Extract the [X, Y] coordinate from the center of the cell holding the provided text.  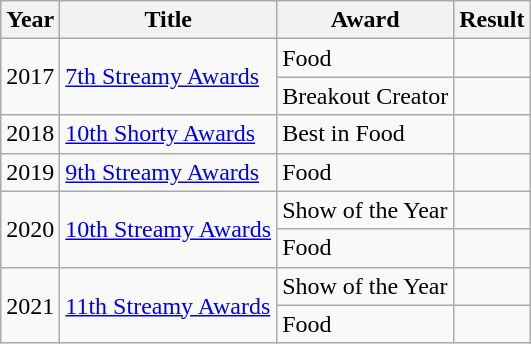
Award [366, 20]
10th Shorty Awards [168, 134]
Title [168, 20]
Year [30, 20]
Result [492, 20]
Best in Food [366, 134]
2018 [30, 134]
2021 [30, 305]
11th Streamy Awards [168, 305]
2020 [30, 229]
7th Streamy Awards [168, 77]
2019 [30, 172]
10th Streamy Awards [168, 229]
2017 [30, 77]
9th Streamy Awards [168, 172]
Breakout Creator [366, 96]
